From the cell containing the given text, extract its center point as (X, Y) coordinate. 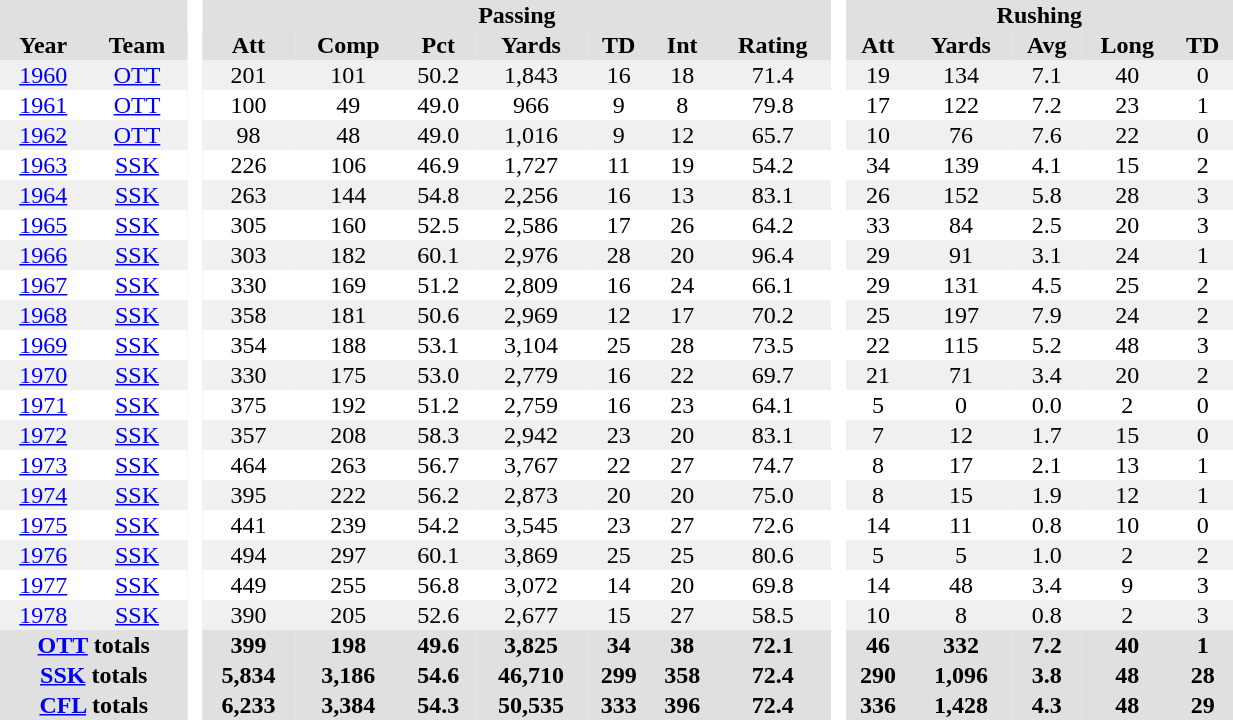
297 (348, 555)
197 (962, 315)
79.8 (773, 105)
5,834 (248, 675)
226 (248, 165)
54.3 (438, 705)
1969 (44, 345)
2.5 (1046, 225)
222 (348, 495)
4.1 (1046, 165)
1966 (44, 255)
66.1 (773, 285)
Passing (517, 15)
449 (248, 585)
192 (348, 405)
396 (682, 705)
115 (962, 345)
2,759 (531, 405)
1,096 (962, 675)
2,942 (531, 435)
134 (962, 75)
46,710 (531, 675)
390 (248, 615)
336 (878, 705)
175 (348, 375)
1974 (44, 495)
2,779 (531, 375)
205 (348, 615)
64.2 (773, 225)
1975 (44, 525)
3.8 (1046, 675)
Comp (348, 45)
46.9 (438, 165)
Avg (1046, 45)
255 (348, 585)
3,767 (531, 465)
441 (248, 525)
71 (962, 375)
56.8 (438, 585)
1965 (44, 225)
54.8 (438, 195)
395 (248, 495)
2,677 (531, 615)
3,384 (348, 705)
1,016 (531, 135)
70.2 (773, 315)
1968 (44, 315)
1971 (44, 405)
303 (248, 255)
399 (248, 645)
72.6 (773, 525)
332 (962, 645)
299 (618, 675)
1970 (44, 375)
160 (348, 225)
65.7 (773, 135)
69.7 (773, 375)
98 (248, 135)
38 (682, 645)
1967 (44, 285)
2,969 (531, 315)
1973 (44, 465)
49.6 (438, 645)
OTT totals (94, 645)
53.0 (438, 375)
58.5 (773, 615)
1972 (44, 435)
96.4 (773, 255)
56.7 (438, 465)
75.0 (773, 495)
6,233 (248, 705)
73.5 (773, 345)
464 (248, 465)
1961 (44, 105)
Team (138, 45)
50,535 (531, 705)
181 (348, 315)
1963 (44, 165)
966 (531, 105)
1977 (44, 585)
1976 (44, 555)
4.5 (1046, 285)
354 (248, 345)
169 (348, 285)
5.8 (1046, 195)
3,104 (531, 345)
122 (962, 105)
50.2 (438, 75)
1,727 (531, 165)
58.3 (438, 435)
1964 (44, 195)
1,843 (531, 75)
2,256 (531, 195)
1,428 (962, 705)
1962 (44, 135)
3.1 (1046, 255)
33 (878, 225)
50.6 (438, 315)
144 (348, 195)
139 (962, 165)
239 (348, 525)
201 (248, 75)
76 (962, 135)
2,809 (531, 285)
53.1 (438, 345)
49 (348, 105)
208 (348, 435)
106 (348, 165)
357 (248, 435)
18 (682, 75)
182 (348, 255)
3,072 (531, 585)
SSK totals (94, 675)
198 (348, 645)
333 (618, 705)
152 (962, 195)
3,545 (531, 525)
5.2 (1046, 345)
52.5 (438, 225)
56.2 (438, 495)
7.6 (1046, 135)
91 (962, 255)
100 (248, 105)
2,873 (531, 495)
3,869 (531, 555)
64.1 (773, 405)
Rushing (1039, 15)
1978 (44, 615)
305 (248, 225)
494 (248, 555)
3,825 (531, 645)
Year (44, 45)
2,586 (531, 225)
Pct (438, 45)
21 (878, 375)
1.9 (1046, 495)
2,976 (531, 255)
1960 (44, 75)
0.0 (1046, 405)
7 (878, 435)
46 (878, 645)
1.7 (1046, 435)
80.6 (773, 555)
375 (248, 405)
Long (1127, 45)
3,186 (348, 675)
84 (962, 225)
74.7 (773, 465)
69.8 (773, 585)
Int (682, 45)
290 (878, 675)
4.3 (1046, 705)
54.6 (438, 675)
72.1 (773, 645)
7.9 (1046, 315)
131 (962, 285)
71.4 (773, 75)
Rating (773, 45)
188 (348, 345)
7.1 (1046, 75)
CFL totals (94, 705)
1.0 (1046, 555)
2.1 (1046, 465)
101 (348, 75)
52.6 (438, 615)
